Extract the [X, Y] coordinate from the center of the cell holding the provided text.  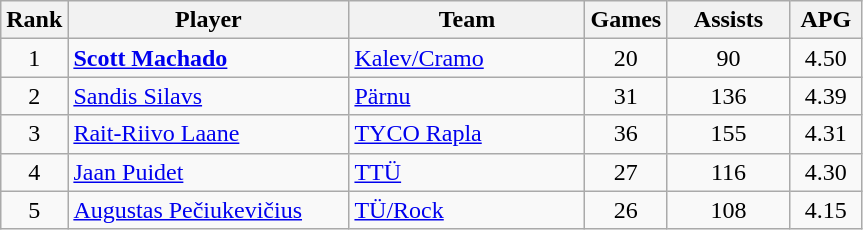
108 [729, 210]
Scott Machado [208, 58]
26 [626, 210]
Rank [34, 20]
20 [626, 58]
TTÜ [467, 172]
Assists [729, 20]
2 [34, 96]
Kalev/Cramo [467, 58]
31 [626, 96]
Pärnu [467, 96]
Player [208, 20]
155 [729, 134]
4.39 [826, 96]
Augustas Pečiukevičius [208, 210]
APG [826, 20]
TYCO Rapla [467, 134]
116 [729, 172]
4.30 [826, 172]
4.15 [826, 210]
4 [34, 172]
36 [626, 134]
Jaan Puidet [208, 172]
5 [34, 210]
Sandis Silavs [208, 96]
4.50 [826, 58]
Games [626, 20]
90 [729, 58]
TÜ/Rock [467, 210]
4.31 [826, 134]
27 [626, 172]
1 [34, 58]
Team [467, 20]
3 [34, 134]
Rait-Riivo Laane [208, 134]
136 [729, 96]
